Identify which cell holds the provided text, then report its [x, y] central coordinate. 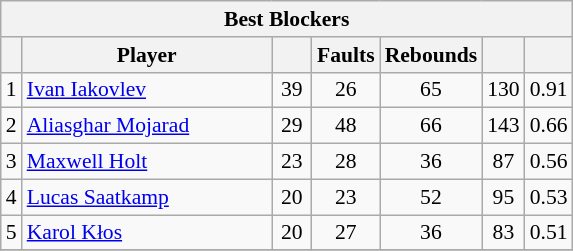
Ivan Iakovlev [147, 90]
Karol Kłos [147, 233]
83 [504, 233]
39 [292, 90]
5 [12, 233]
27 [346, 233]
2 [12, 126]
26 [346, 90]
1 [12, 90]
Aliasghar Mojarad [147, 126]
0.91 [549, 90]
0.51 [549, 233]
143 [504, 126]
0.56 [549, 162]
65 [432, 90]
Rebounds [432, 55]
3 [12, 162]
87 [504, 162]
Player [147, 55]
95 [504, 197]
Lucas Saatkamp [147, 197]
Faults [346, 55]
52 [432, 197]
29 [292, 126]
4 [12, 197]
28 [346, 162]
0.66 [549, 126]
Maxwell Holt [147, 162]
66 [432, 126]
130 [504, 90]
Best Blockers [287, 19]
0.53 [549, 197]
48 [346, 126]
